Return (x, y) of the center of cell containing provided text 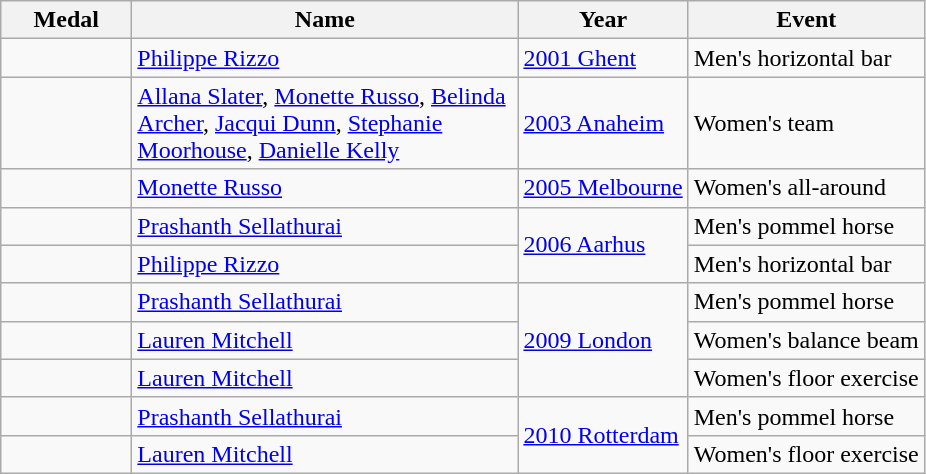
2009 London (603, 340)
2001 Ghent (603, 58)
Women's balance beam (806, 340)
Medal (66, 20)
2003 Anaheim (603, 123)
2006 Aarhus (603, 245)
Monette Russo (325, 188)
Name (325, 20)
2005 Melbourne (603, 188)
2010 Rotterdam (603, 435)
Women's all-around (806, 188)
Women's team (806, 123)
Event (806, 20)
Allana Slater, Monette Russo, Belinda Archer, Jacqui Dunn, Stephanie Moorhouse, Danielle Kelly (325, 123)
Year (603, 20)
